Search for the cell housing the specified text and yield its [x, y] center coordinate. 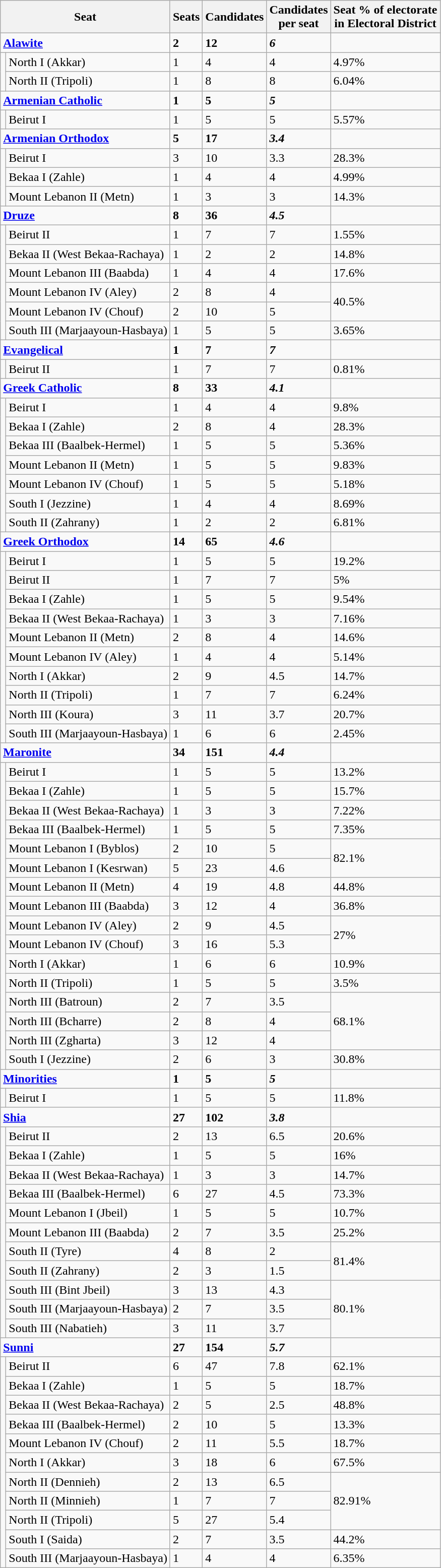
14 [186, 541]
3.8 [298, 1117]
Candidatesper seat [298, 17]
5.3 [298, 945]
Seats [186, 17]
5.5 [298, 1443]
17 [235, 139]
9.83% [385, 465]
81.4% [385, 1261]
Candidates [235, 17]
North III (Zgharta) [88, 1040]
34 [186, 752]
47 [235, 1366]
Seat % of electoratein Electoral District [385, 17]
36.8% [385, 906]
36 [235, 215]
Evangelical [86, 350]
67.5% [385, 1462]
4.3 [298, 1290]
8.69% [385, 503]
0.81% [385, 369]
14.8% [385, 254]
South II (Tyre) [88, 1251]
19.2% [385, 561]
6.35% [385, 1558]
40.5% [385, 302]
7.35% [385, 829]
5.18% [385, 484]
102 [235, 1117]
4.4 [298, 752]
14.3% [385, 196]
10.7% [385, 1213]
13.3% [385, 1424]
48.8% [385, 1405]
20.6% [385, 1136]
Sunni [86, 1347]
17.6% [385, 273]
3.4 [298, 139]
2.5 [298, 1405]
3.5% [385, 983]
73.3% [385, 1194]
19 [235, 887]
Seat [86, 17]
4.97% [385, 62]
Mount Lebanon I (Byblos) [88, 848]
North II (Dennieh) [88, 1481]
14.6% [385, 638]
South III (Bint Jbeil) [88, 1290]
Greek Orthodox [86, 541]
Armenian Catholic [86, 100]
151 [235, 752]
South III (Nabatieh) [88, 1328]
65 [235, 541]
30.8% [385, 1059]
Greek Catholic [86, 388]
3.3 [298, 158]
68.1% [385, 1021]
4.99% [385, 177]
25.2% [385, 1232]
62.1% [385, 1366]
1.5 [298, 1271]
15.7% [385, 791]
9.54% [385, 599]
4.8 [298, 887]
44.8% [385, 887]
South I (Saida) [88, 1539]
16 [235, 945]
Druze [86, 215]
3.65% [385, 331]
80.1% [385, 1309]
44.2% [385, 1539]
9.8% [385, 407]
6.24% [385, 695]
North III (Bcharre) [88, 1021]
Mount Lebanon I (Jbeil) [88, 1213]
6.04% [385, 81]
5.4 [298, 1520]
Mount Lebanon I (Kesrwan) [88, 867]
2.45% [385, 733]
7.8 [298, 1366]
10.9% [385, 964]
11.8% [385, 1098]
18 [235, 1462]
5.14% [385, 657]
33 [235, 388]
82.91% [385, 1500]
Minorities [86, 1079]
82.1% [385, 858]
7.16% [385, 618]
27% [385, 935]
Armenian Orthodox [86, 139]
1.55% [385, 234]
Maronite [86, 752]
North III (Batroun) [88, 1002]
5.57% [385, 119]
20.7% [385, 714]
Shia [86, 1117]
6.81% [385, 522]
North II (Minnieh) [88, 1501]
13.2% [385, 772]
Alawite [86, 43]
5.36% [385, 446]
4.1 [298, 388]
5.7 [298, 1347]
154 [235, 1347]
North III (Koura) [88, 714]
5% [385, 580]
16% [385, 1155]
7.22% [385, 810]
23 [235, 867]
